Provide the (X, Y) coordinate of the cell's center where the given text is located.  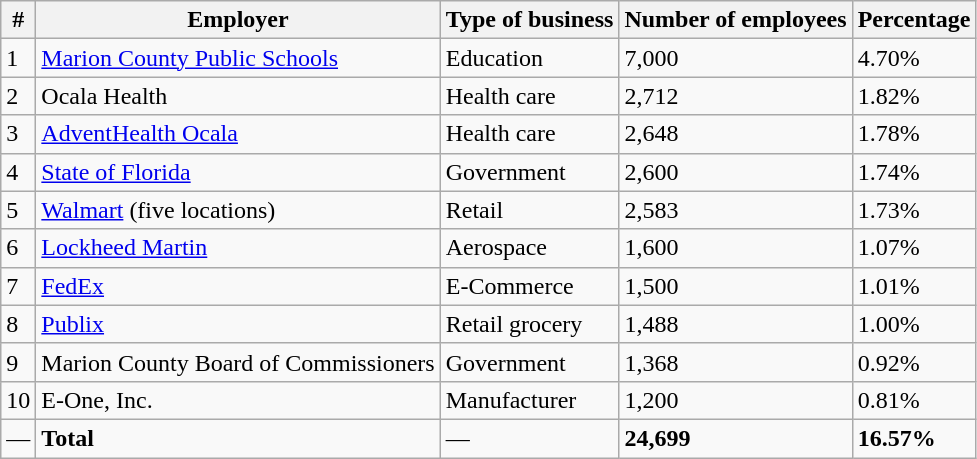
10 (18, 400)
4.70% (914, 58)
Type of business (530, 20)
6 (18, 248)
1.01% (914, 286)
Lockheed Martin (238, 248)
1.74% (914, 172)
Marion County Public Schools (238, 58)
1 (18, 58)
Retail grocery (530, 324)
E-One, Inc. (238, 400)
# (18, 20)
7 (18, 286)
24,699 (736, 438)
Manufacturer (530, 400)
1.00% (914, 324)
Percentage (914, 20)
1,600 (736, 248)
Walmart (five locations) (238, 210)
2,712 (736, 96)
5 (18, 210)
1.73% (914, 210)
0.81% (914, 400)
0.92% (914, 362)
2,583 (736, 210)
FedEx (238, 286)
4 (18, 172)
Publix (238, 324)
1,500 (736, 286)
1.07% (914, 248)
E-Commerce (530, 286)
1,488 (736, 324)
1,200 (736, 400)
1.82% (914, 96)
16.57% (914, 438)
Number of employees (736, 20)
7,000 (736, 58)
1,368 (736, 362)
Aerospace (530, 248)
2,600 (736, 172)
2,648 (736, 134)
3 (18, 134)
Education (530, 58)
1.78% (914, 134)
Employer (238, 20)
8 (18, 324)
Ocala Health (238, 96)
Total (238, 438)
2 (18, 96)
AdventHealth Ocala (238, 134)
9 (18, 362)
State of Florida (238, 172)
Retail (530, 210)
Marion County Board of Commissioners (238, 362)
